Return (X, Y) of the center of cell containing provided text 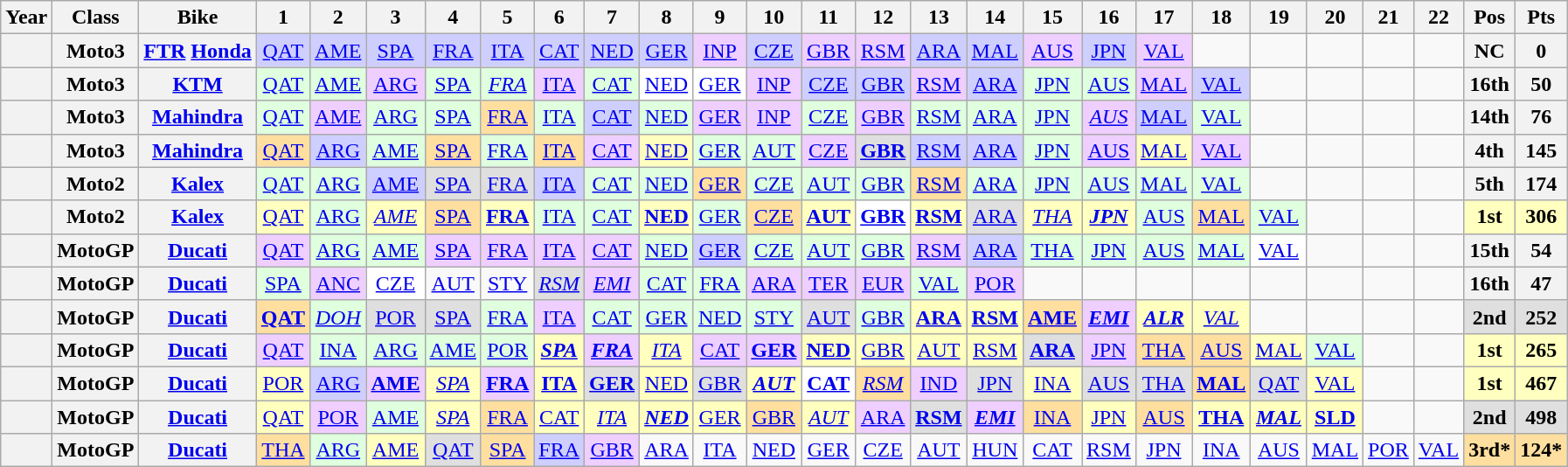
498 (1542, 417)
19 (1279, 17)
3 (395, 17)
IND (939, 383)
12 (883, 17)
15 (1052, 17)
ALR (1163, 317)
Year (26, 17)
SLD (1335, 417)
16 (1109, 17)
8 (667, 17)
5 (507, 17)
1 (283, 17)
17 (1163, 17)
18 (1222, 17)
54 (1542, 250)
14 (995, 17)
14th (1489, 117)
15th (1489, 250)
50 (1542, 84)
47 (1542, 283)
ANC (338, 283)
KTM (198, 84)
NC (1489, 51)
6 (559, 17)
10 (774, 17)
Pos (1489, 17)
EUR (883, 283)
HUN (995, 450)
DOH (338, 317)
145 (1542, 150)
5th (1489, 184)
306 (1542, 217)
4th (1489, 150)
7 (612, 17)
20 (1335, 17)
252 (1542, 317)
11 (829, 17)
124* (1542, 450)
TER (829, 283)
4 (453, 17)
22 (1439, 17)
Pts (1542, 17)
13 (939, 17)
3rd* (1489, 450)
174 (1542, 184)
0 (1542, 51)
2 (338, 17)
265 (1542, 350)
FTR Honda (198, 51)
Class (96, 17)
9 (719, 17)
467 (1542, 383)
76 (1542, 117)
21 (1389, 17)
Bike (198, 17)
